Determine the [X, Y] coordinate at the center of the cell enclosing the given text.  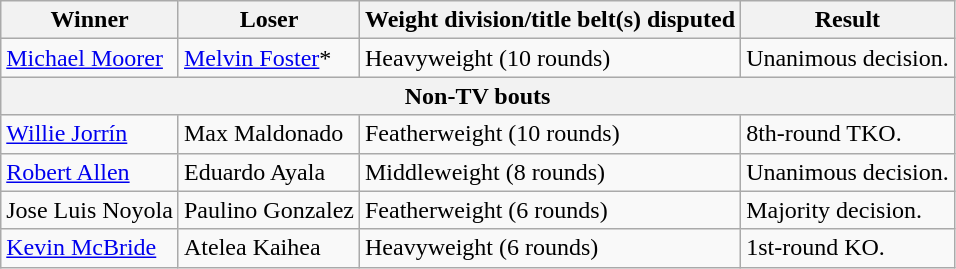
Loser [268, 20]
Atelea Kaihea [268, 248]
Winner [90, 20]
8th-round TKO. [848, 134]
Middleweight (8 rounds) [550, 172]
Michael Moorer [90, 58]
Jose Luis Noyola [90, 210]
Featherweight (10 rounds) [550, 134]
Result [848, 20]
Melvin Foster* [268, 58]
Kevin McBride [90, 248]
Willie Jorrín [90, 134]
Heavyweight (10 rounds) [550, 58]
Weight division/title belt(s) disputed [550, 20]
Majority decision. [848, 210]
Heavyweight (6 rounds) [550, 248]
1st-round KO. [848, 248]
Non-TV bouts [478, 96]
Robert Allen [90, 172]
Max Maldonado [268, 134]
Paulino Gonzalez [268, 210]
Featherweight (6 rounds) [550, 210]
Eduardo Ayala [268, 172]
